Determine the [X, Y] coordinate at the center of the cell enclosing the given text.  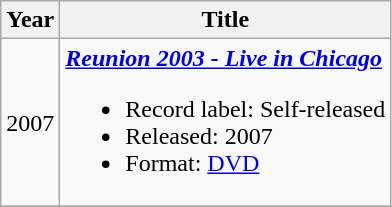
2007 [30, 122]
Title [226, 20]
Year [30, 20]
Reunion 2003 - Live in ChicagoRecord label: Self-releasedReleased: 2007Format: DVD [226, 122]
